Capture the cell that displays the provided text and extract its [x, y] central coordinate. 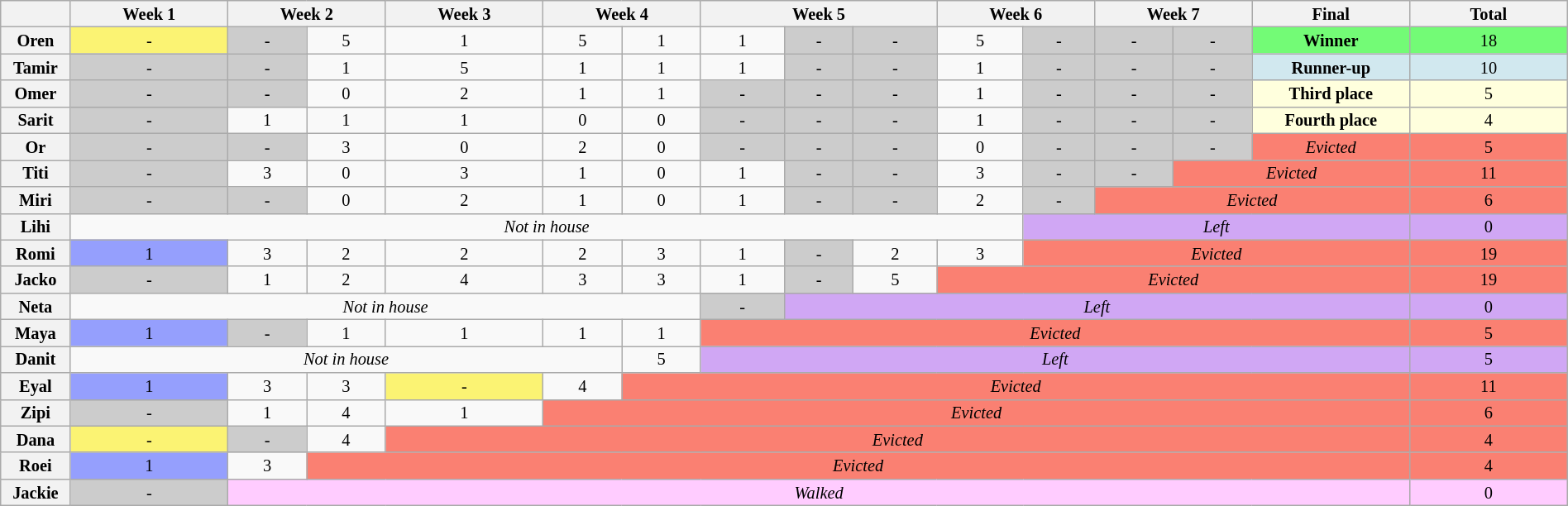
Week 1 [149, 13]
Eyal [36, 386]
Jacko [36, 279]
Total [1489, 13]
Roei [36, 465]
Week 6 [1016, 13]
Neta [36, 306]
Week 4 [622, 13]
Week 3 [465, 13]
Tamir [36, 67]
Fourth place [1331, 120]
Runner-up [1331, 67]
Week 2 [307, 13]
Final [1331, 13]
Omer [36, 93]
Romi [36, 253]
Week 5 [819, 13]
Maya [36, 332]
Winner [1331, 40]
Miri [36, 199]
18 [1489, 40]
Oren [36, 40]
Lihi [36, 227]
Jackie [36, 492]
Danit [36, 359]
Third place [1331, 93]
Titi [36, 173]
Walked [819, 492]
Sarit [36, 120]
Week 7 [1173, 13]
10 [1489, 67]
Dana [36, 439]
Zipi [36, 413]
Or [36, 146]
